Output the (x, y) coordinate of the center of the cell containing the given text.  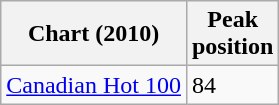
84 (232, 85)
Canadian Hot 100 (94, 85)
Peakposition (232, 34)
Chart (2010) (94, 34)
